Pinpoint the cell where the given text exists, returning its [x, y] midpoint coordinate. 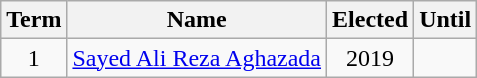
Sayed Ali Reza Aghazada [197, 58]
2019 [370, 58]
Elected [370, 20]
Term [34, 20]
Name [197, 20]
1 [34, 58]
Until [446, 20]
